From the cell containing the given text, extract its center point as (X, Y) coordinate. 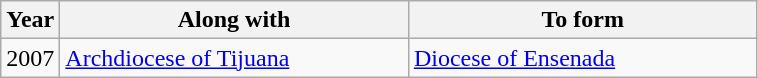
Year (30, 20)
Diocese of Ensenada (582, 58)
To form (582, 20)
Archdiocese of Tijuana (234, 58)
Along with (234, 20)
2007 (30, 58)
